Return the [X, Y] coordinate for the center point of the cell that contains the specified text.  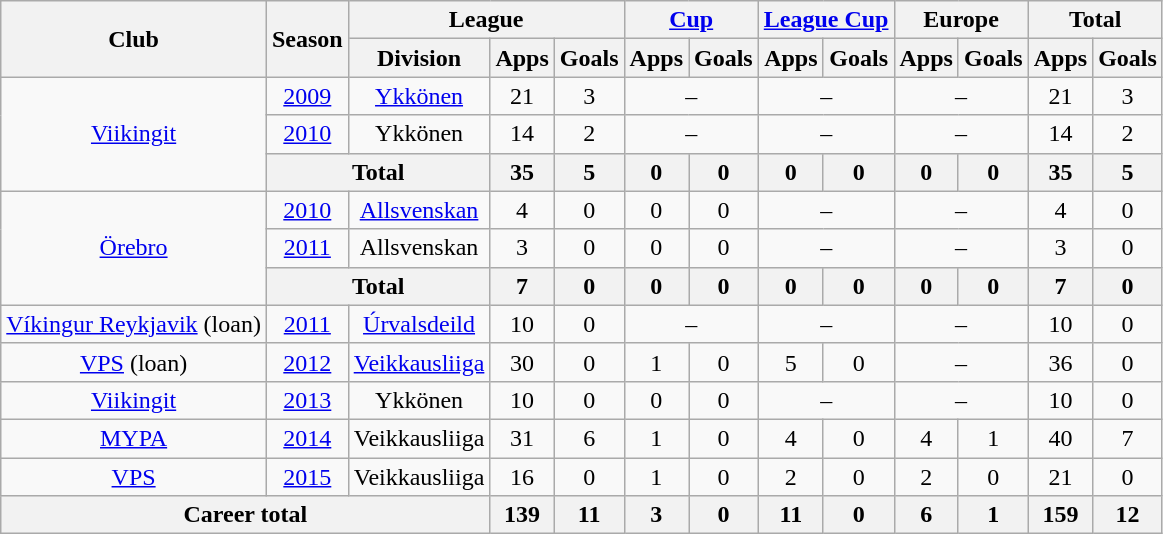
VPS [134, 477]
12 [1128, 515]
139 [522, 515]
2015 [307, 477]
159 [1060, 515]
Career total [246, 515]
League Cup [826, 20]
30 [522, 362]
36 [1060, 362]
Division [419, 58]
Víkingur Reykjavik (loan) [134, 324]
Club [134, 39]
Cup [691, 20]
MYPA [134, 438]
League [486, 20]
Europe [961, 20]
Örebro [134, 248]
Season [307, 39]
2012 [307, 362]
31 [522, 438]
2013 [307, 400]
40 [1060, 438]
VPS (loan) [134, 362]
2009 [307, 96]
16 [522, 477]
Úrvalsdeild [419, 324]
2014 [307, 438]
